Return [x, y] of the center of cell containing provided text 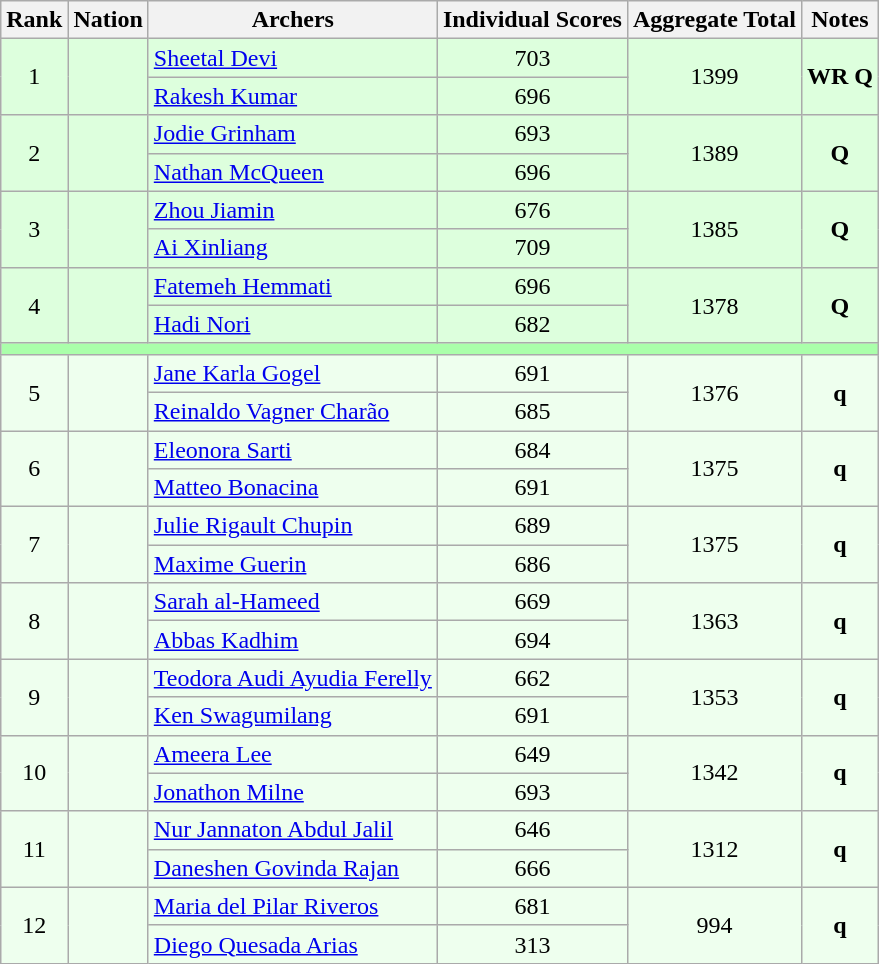
686 [532, 564]
Nathan McQueen [292, 172]
Rakesh Kumar [292, 96]
1312 [714, 849]
Jodie Grinham [292, 134]
649 [532, 754]
1 [34, 77]
1353 [714, 697]
662 [532, 678]
646 [532, 830]
1363 [714, 621]
2 [34, 153]
1376 [714, 392]
7 [34, 545]
Individual Scores [532, 20]
WR Q [840, 77]
5 [34, 392]
703 [532, 58]
11 [34, 849]
Aggregate Total [714, 20]
Zhou Jiamin [292, 210]
709 [532, 248]
Diego Quesada Arias [292, 944]
Maxime Guerin [292, 564]
666 [532, 868]
Reinaldo Vagner Charão [292, 411]
669 [532, 602]
Julie Rigault Chupin [292, 526]
1378 [714, 305]
Notes [840, 20]
Rank [34, 20]
685 [532, 411]
676 [532, 210]
12 [34, 925]
1342 [714, 773]
10 [34, 773]
Nur Jannaton Abdul Jalil [292, 830]
682 [532, 324]
Ken Swagumilang [292, 716]
Ai Xinliang [292, 248]
4 [34, 305]
6 [34, 468]
Jonathon Milne [292, 792]
1399 [714, 77]
Eleonora Sarti [292, 449]
Nation [108, 20]
9 [34, 697]
8 [34, 621]
Hadi Nori [292, 324]
Jane Karla Gogel [292, 373]
Daneshen Govinda Rajan [292, 868]
Fatemeh Hemmati [292, 286]
Sheetal Devi [292, 58]
684 [532, 449]
1385 [714, 229]
Sarah al-Hameed [292, 602]
994 [714, 925]
Teodora Audi Ayudia Ferelly [292, 678]
Ameera Lee [292, 754]
681 [532, 906]
689 [532, 526]
313 [532, 944]
694 [532, 640]
Archers [292, 20]
Maria del Pilar Riveros [292, 906]
Matteo Bonacina [292, 488]
3 [34, 229]
1389 [714, 153]
Abbas Kadhim [292, 640]
